Output the [x, y] coordinate of the center of the cell containing the given text.  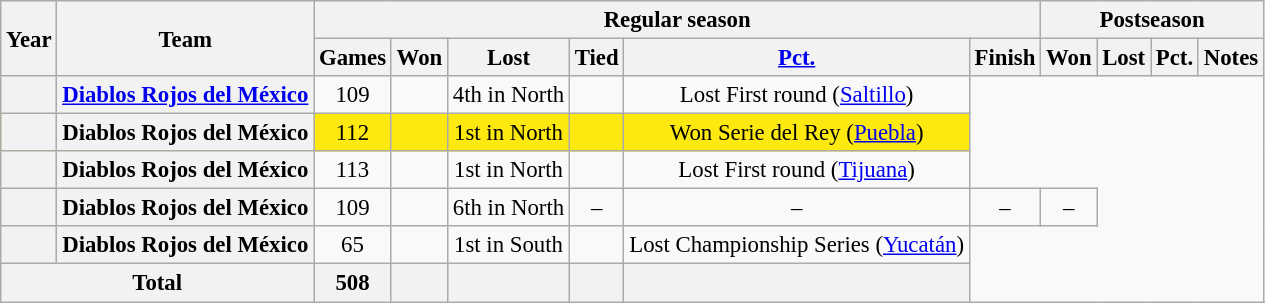
Regular season [678, 20]
Postseason [1152, 20]
112 [353, 133]
Lost Championship Series (Yucatán) [796, 245]
Lost First round (Saltillo) [796, 95]
Tied [596, 58]
1st in South [508, 245]
Games [353, 58]
6th in North [508, 208]
508 [353, 283]
Total [158, 283]
4th in North [508, 95]
Team [186, 38]
Lost First round (Tijuana) [796, 170]
65 [353, 245]
Won Serie del Rey (Puebla) [796, 133]
Notes [1230, 58]
113 [353, 170]
Finish [1004, 58]
Year [29, 38]
